Detect which cell encompasses the target text, then output its [X, Y] center coordinate. 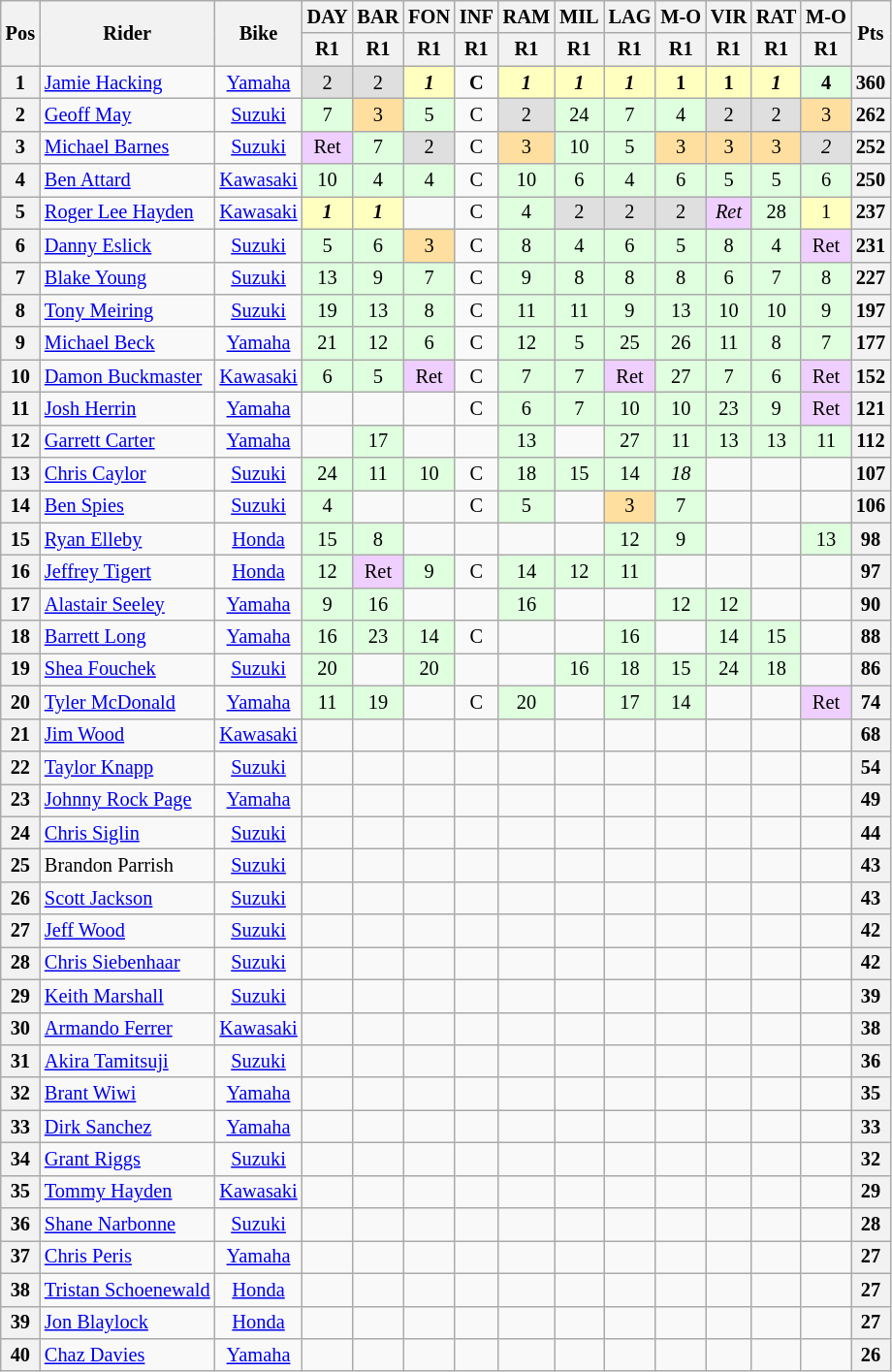
360 [871, 82]
107 [871, 474]
Keith Marshall [128, 996]
49 [871, 800]
FON [429, 16]
Pos [20, 33]
LAG [630, 16]
Jamie Hacking [128, 82]
Pts [871, 33]
Danny Eslick [128, 245]
252 [871, 147]
90 [871, 604]
121 [871, 408]
Scott Jackson [128, 898]
INF [477, 16]
30 [20, 1029]
250 [871, 180]
RAT [776, 16]
Michael Barnes [128, 147]
Shane Narbonne [128, 1225]
Johnny Rock Page [128, 800]
Armando Ferrer [128, 1029]
Taylor Knapp [128, 767]
VIR [729, 16]
Brandon Parrish [128, 865]
98 [871, 539]
Damon Buckmaster [128, 376]
MIL [579, 16]
231 [871, 245]
Chris Siebenhaar [128, 963]
Ryan Elleby [128, 539]
DAY [328, 16]
Brant Wiwi [128, 1094]
40 [20, 1355]
227 [871, 278]
RAM [526, 16]
Chaz Davies [128, 1355]
Dirk Sanchez [128, 1127]
Blake Young [128, 278]
262 [871, 114]
Roger Lee Hayden [128, 212]
Akira Tamitsuji [128, 1061]
Ben Attard [128, 180]
68 [871, 735]
Jim Wood [128, 735]
88 [871, 637]
Ben Spies [128, 506]
34 [20, 1159]
Jeffrey Tigert [128, 571]
Bike [259, 33]
Chris Caylor [128, 474]
Rider [128, 33]
Michael Beck [128, 343]
237 [871, 212]
106 [871, 506]
BAR [378, 16]
54 [871, 767]
86 [871, 669]
Jon Blaylock [128, 1323]
Josh Herrin [128, 408]
Grant Riggs [128, 1159]
37 [20, 1257]
Tristan Schoenewald [128, 1290]
Alastair Seeley [128, 604]
Barrett Long [128, 637]
Tommy Hayden [128, 1192]
Tony Meiring [128, 310]
152 [871, 376]
74 [871, 702]
197 [871, 310]
Geoff May [128, 114]
Jeff Wood [128, 931]
31 [20, 1061]
22 [20, 767]
Garrett Carter [128, 441]
Chris Peris [128, 1257]
Shea Fouchek [128, 669]
177 [871, 343]
Tyler McDonald [128, 702]
Chris Siglin [128, 833]
44 [871, 833]
97 [871, 571]
112 [871, 441]
